For the text-containing cell, return its midpoint in [x, y] coordinate format. 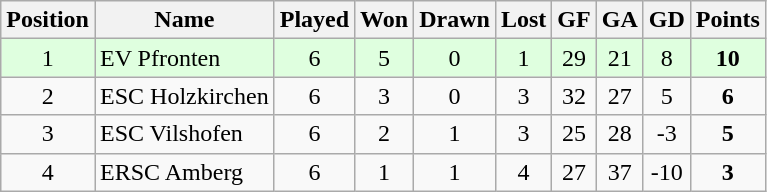
25 [574, 134]
Played [314, 20]
21 [620, 58]
ESC Vilshofen [184, 134]
GA [620, 20]
10 [728, 58]
Position [48, 20]
29 [574, 58]
ERSC Amberg [184, 172]
Lost [523, 20]
37 [620, 172]
GD [666, 20]
GF [574, 20]
8 [666, 58]
Won [384, 20]
EV Pfronten [184, 58]
28 [620, 134]
32 [574, 96]
Drawn [455, 20]
ESC Holzkirchen [184, 96]
-10 [666, 172]
Name [184, 20]
Points [728, 20]
-3 [666, 134]
